Locate the cell with the specified text and output its (x, y) center coordinate. 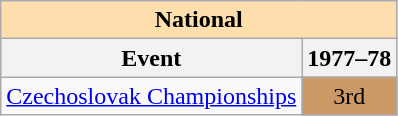
Event (152, 58)
Czechoslovak Championships (152, 96)
1977–78 (350, 58)
3rd (350, 96)
National (199, 20)
